From the cell containing the given text, extract its center point as (x, y) coordinate. 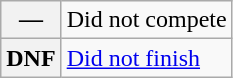
Did not finish (146, 58)
DNF (31, 58)
Did not compete (146, 20)
— (31, 20)
